Pinpoint the cell where the given text exists, returning its (x, y) midpoint coordinate. 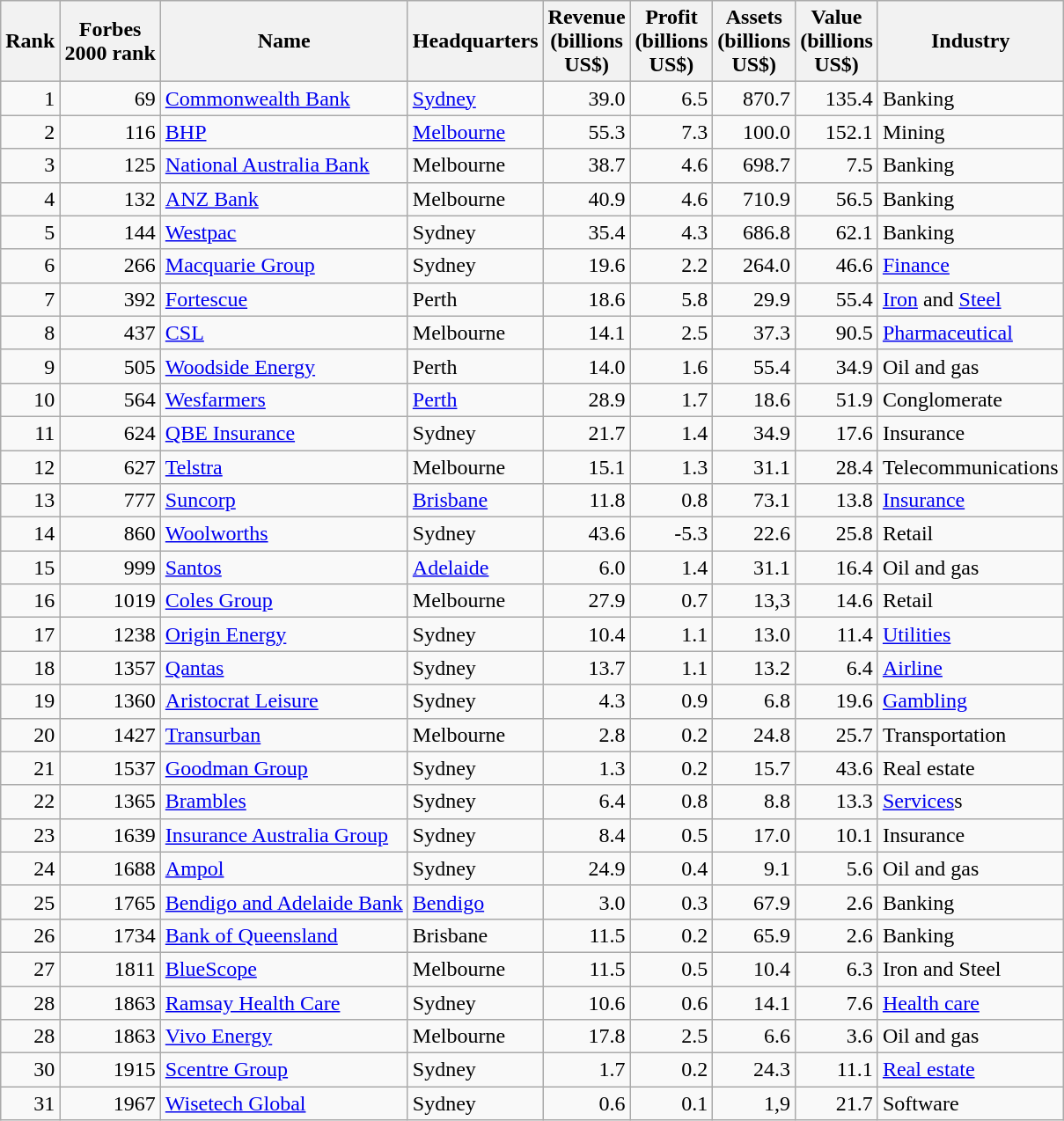
17.0 (754, 835)
29.9 (754, 299)
73.1 (754, 501)
Bendigo (475, 902)
17.6 (837, 433)
9.1 (754, 868)
Bank of Queensland (283, 935)
25 (30, 902)
BlueScope (283, 969)
13.8 (837, 501)
1537 (110, 768)
6.3 (837, 969)
0.9 (671, 701)
Software (970, 1103)
46.6 (837, 266)
Vivo Energy (283, 1037)
Finance (970, 266)
18 (30, 668)
14.6 (837, 601)
6.0 (586, 568)
1765 (110, 902)
7.5 (837, 165)
19 (30, 701)
1019 (110, 601)
132 (110, 199)
0.1 (671, 1103)
1 (30, 99)
17.8 (586, 1037)
Value(billions US$) (837, 41)
7.3 (671, 132)
1238 (110, 634)
-5.3 (671, 534)
Mining (970, 132)
3.0 (586, 902)
Macquarie Group (283, 266)
Ampol (283, 868)
Airline (970, 668)
Origin Energy (283, 634)
Name (283, 41)
710.9 (754, 199)
39.0 (586, 99)
Forbes 2000 rank (110, 41)
1.6 (671, 366)
22.6 (754, 534)
6 (30, 266)
Fortescue (283, 299)
7 (30, 299)
11 (30, 433)
Qantas (283, 668)
5.6 (837, 868)
BHP (283, 132)
5.8 (671, 299)
9 (30, 366)
Telecommunications (970, 467)
1639 (110, 835)
125 (110, 165)
2.8 (586, 735)
8.8 (754, 802)
Coles Group (283, 601)
12 (30, 467)
25.8 (837, 534)
22 (30, 802)
6.8 (754, 701)
67.9 (754, 902)
392 (110, 299)
Utilities (970, 634)
1734 (110, 935)
17 (30, 634)
Wisetech Global (283, 1103)
1427 (110, 735)
Scentre Group (283, 1070)
135.4 (837, 99)
Telstra (283, 467)
152.1 (837, 132)
69 (110, 99)
860 (110, 534)
13.7 (586, 668)
21 (30, 768)
National Australia Bank (283, 165)
2 (30, 132)
24 (30, 868)
27.9 (586, 601)
Suncorp (283, 501)
1360 (110, 701)
11.4 (837, 634)
2.2 (671, 266)
13 (30, 501)
11.1 (837, 1070)
1357 (110, 668)
Profit(billions US$) (671, 41)
3.6 (837, 1037)
1967 (110, 1103)
10.6 (586, 1002)
264.0 (754, 266)
31 (30, 1103)
38.7 (586, 165)
28.9 (586, 399)
24.9 (586, 868)
51.9 (837, 399)
28.4 (837, 467)
Ramsay Health Care (283, 1002)
30 (30, 1070)
24.8 (754, 735)
7.6 (837, 1002)
116 (110, 132)
24.3 (754, 1070)
16.4 (837, 568)
1811 (110, 969)
26 (30, 935)
Health care (970, 1002)
505 (110, 366)
6.6 (754, 1037)
Headquarters (475, 41)
144 (110, 232)
23 (30, 835)
Goodman Group (283, 768)
62.1 (837, 232)
QBE Insurance (283, 433)
13.2 (754, 668)
Aristocrat Leisure (283, 701)
1915 (110, 1070)
56.5 (837, 199)
4 (30, 199)
437 (110, 333)
6.5 (671, 99)
Bendigo and Adelaide Bank (283, 902)
15.1 (586, 467)
Revenue(billions US$) (586, 41)
Insurance Australia Group (283, 835)
65.9 (754, 935)
14.0 (586, 366)
Conglomerate (970, 399)
Industry (970, 41)
1,9 (754, 1103)
Transurban (283, 735)
5 (30, 232)
564 (110, 399)
Westpac (283, 232)
CSL (283, 333)
ANZ Bank (283, 199)
27 (30, 969)
11.8 (586, 501)
13.0 (754, 634)
Pharmaceutical (970, 333)
Santos (283, 568)
15 (30, 568)
90.5 (837, 333)
Brambles (283, 802)
1688 (110, 868)
0.4 (671, 868)
627 (110, 467)
Commonwealth Bank (283, 99)
15.7 (754, 768)
8 (30, 333)
0.7 (671, 601)
8.4 (586, 835)
999 (110, 568)
Servicess (970, 802)
10.1 (837, 835)
Adelaide (475, 568)
Woodside Energy (283, 366)
Woolworths (283, 534)
14 (30, 534)
0.3 (671, 902)
100.0 (754, 132)
16 (30, 601)
3 (30, 165)
20 (30, 735)
686.8 (754, 232)
55.3 (586, 132)
Gambling (970, 701)
Wesfarmers (283, 399)
35.4 (586, 232)
13.3 (837, 802)
Transportation (970, 735)
777 (110, 501)
698.7 (754, 165)
37.3 (754, 333)
1365 (110, 802)
Assets(billions US$) (754, 41)
Rank (30, 41)
266 (110, 266)
624 (110, 433)
13,3 (754, 601)
25.7 (837, 735)
40.9 (586, 199)
10 (30, 399)
870.7 (754, 99)
